Identify which cell holds the provided text, then report its (x, y) central coordinate. 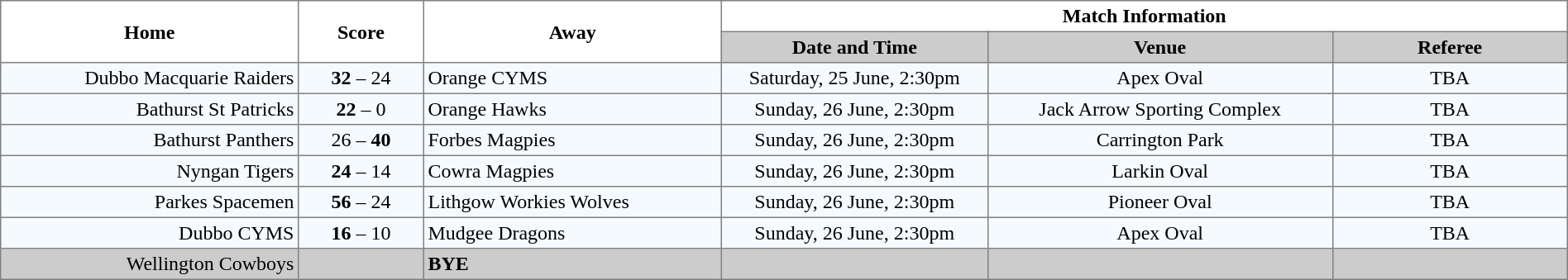
Jack Arrow Sporting Complex (1159, 109)
Home (150, 31)
24 – 14 (361, 171)
Parkes Spacemen (150, 202)
Cowra Magpies (572, 171)
Date and Time (854, 47)
Dubbo CYMS (150, 233)
32 – 24 (361, 78)
Match Information (1145, 17)
Dubbo Macquarie Raiders (150, 78)
Larkin Oval (1159, 171)
Saturday, 25 June, 2:30pm (854, 78)
Away (572, 31)
Venue (1159, 47)
Bathurst St Patricks (150, 109)
Referee (1450, 47)
22 – 0 (361, 109)
Mudgee Dragons (572, 233)
Nyngan Tigers (150, 171)
Bathurst Panthers (150, 140)
16 – 10 (361, 233)
BYE (572, 264)
26 – 40 (361, 140)
Lithgow Workies Wolves (572, 202)
Orange CYMS (572, 78)
Wellington Cowboys (150, 264)
Carrington Park (1159, 140)
Score (361, 31)
Orange Hawks (572, 109)
Forbes Magpies (572, 140)
Pioneer Oval (1159, 202)
56 – 24 (361, 202)
